Return (x, y) of the center of cell containing provided text 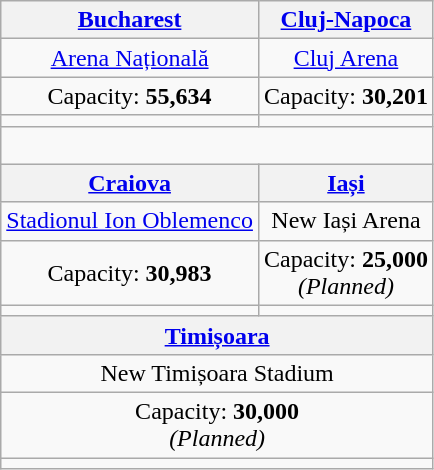
Capacity: 30,000(Planned) (218, 424)
Cluj Arena (346, 58)
Cluj-Napoca (346, 20)
Bucharest (130, 20)
Timișoara (218, 335)
New Timișoara Stadium (218, 373)
Capacity: 25,000(Planned) (346, 272)
Iași (346, 183)
Arena Națională (130, 58)
Capacity: 55,634 (130, 96)
Stadionul Ion Oblemenco (130, 221)
Craiova (130, 183)
New Iași Arena (346, 221)
Capacity: 30,201 (346, 96)
Capacity: 30,983 (130, 272)
